Detect which cell encompasses the target text, then output its [x, y] center coordinate. 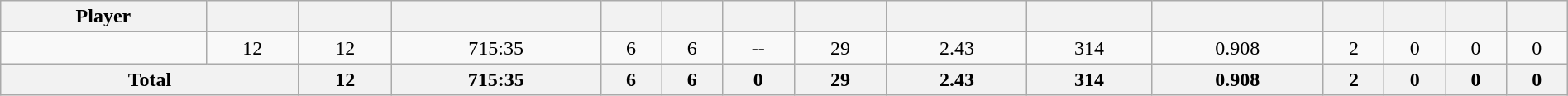
-- [758, 48]
Total [150, 79]
Player [103, 17]
